Return (X, Y) of the center of cell containing provided text 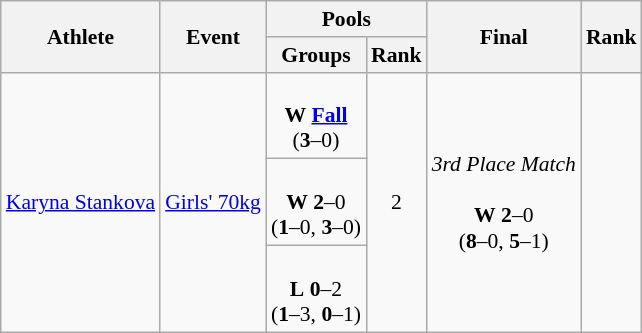
Girls' 70kg (213, 202)
W 2–0(1–0, 3–0) (316, 202)
3rd Place MatchW 2–0(8–0, 5–1) (504, 202)
Groups (316, 55)
Karyna Stankova (80, 202)
Final (504, 36)
W Fall(3–0) (316, 116)
2 (396, 202)
L 0–2(1–3, 0–1) (316, 290)
Event (213, 36)
Athlete (80, 36)
Pools (346, 19)
